From the cell containing the given text, extract its center point as [X, Y] coordinate. 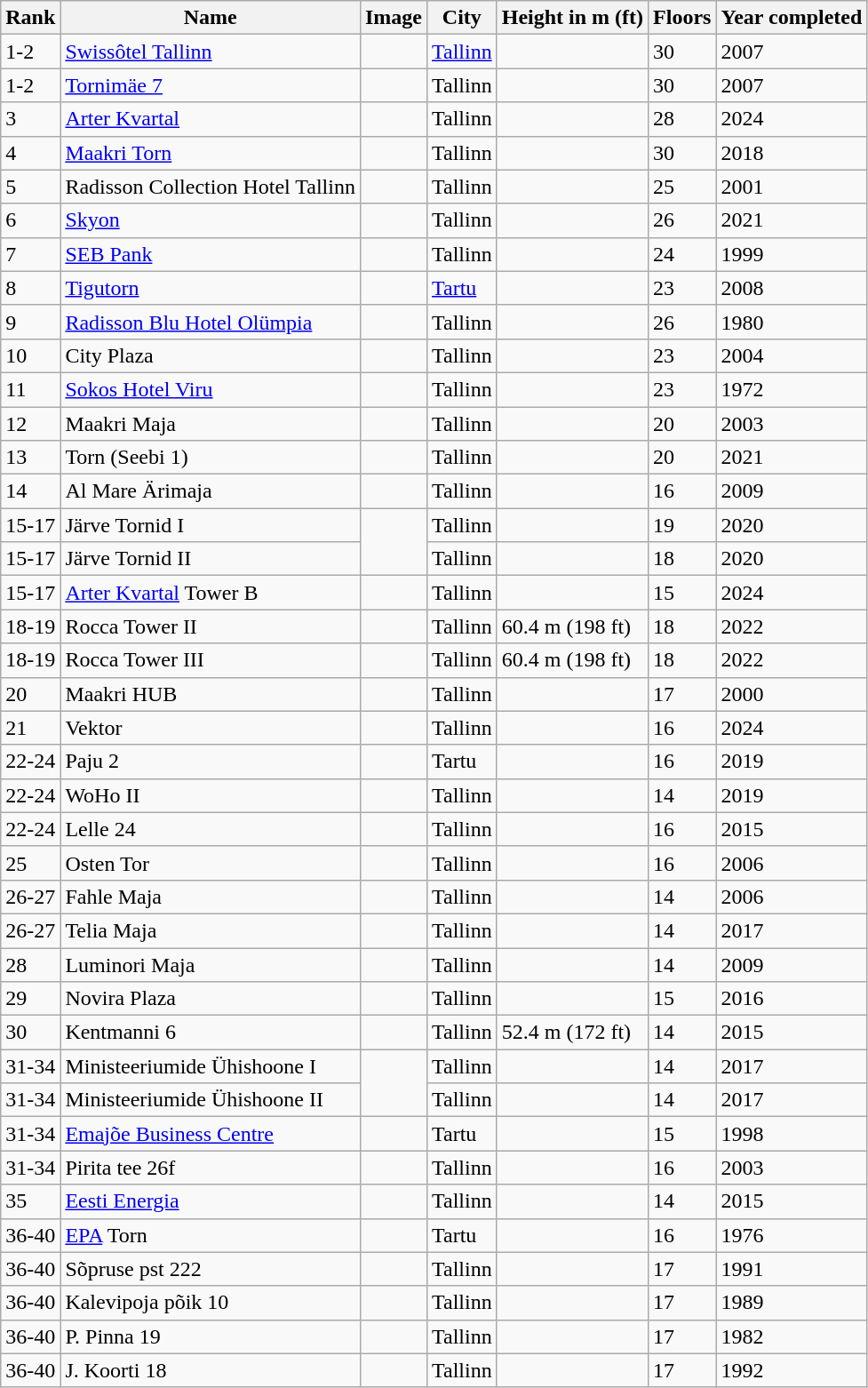
WoHo II [211, 795]
Lelle 24 [211, 829]
Emajõe Business Centre [211, 1134]
EPA Torn [211, 1235]
Maakri HUB [211, 694]
24 [682, 254]
Radisson Blu Hotel Olümpia [211, 322]
11 [30, 389]
Maakri Torn [211, 153]
Image [393, 18]
9 [30, 322]
1998 [792, 1134]
Järve Tornid II [211, 559]
Eesti Energia [211, 1201]
City Plaza [211, 355]
J. Koorti 18 [211, 1370]
Tigutorn [211, 288]
Arter Kvartal Tower B [211, 593]
Kentmanni 6 [211, 1033]
2016 [792, 999]
Torn (Seebi 1) [211, 458]
1992 [792, 1370]
2018 [792, 153]
12 [30, 424]
5 [30, 187]
1991 [792, 1269]
19 [682, 525]
Fahle Maja [211, 897]
Novira Plaza [211, 999]
Ministeeriumide Ühishoone I [211, 1066]
3 [30, 119]
Rank [30, 18]
1989 [792, 1303]
Paju 2 [211, 762]
52.4 m (172 ft) [572, 1033]
21 [30, 728]
35 [30, 1201]
Sokos Hotel Viru [211, 389]
Swissôtel Tallinn [211, 52]
Maakri Maja [211, 424]
SEB Pank [211, 254]
1999 [792, 254]
Skyon [211, 220]
1980 [792, 322]
Järve Tornid I [211, 525]
13 [30, 458]
2001 [792, 187]
2000 [792, 694]
Height in m (ft) [572, 18]
Kalevipoja põik 10 [211, 1303]
Rocca Tower III [211, 660]
Radisson Collection Hotel Tallinn [211, 187]
P. Pinna 19 [211, 1336]
1972 [792, 389]
1982 [792, 1336]
Sõpruse pst 222 [211, 1269]
City [462, 18]
Tornimäe 7 [211, 85]
Year completed [792, 18]
Ministeeriumide Ühishoone II [211, 1100]
2004 [792, 355]
Osten Tor [211, 863]
Al Mare Ärimaja [211, 491]
Name [211, 18]
Telia Maja [211, 930]
1976 [792, 1235]
Rocca Tower II [211, 626]
2008 [792, 288]
Luminori Maja [211, 964]
4 [30, 153]
10 [30, 355]
8 [30, 288]
Vektor [211, 728]
Floors [682, 18]
Pirita tee 26f [211, 1168]
7 [30, 254]
Arter Kvartal [211, 119]
29 [30, 999]
6 [30, 220]
